Identify which cell holds the provided text, then report its (X, Y) central coordinate. 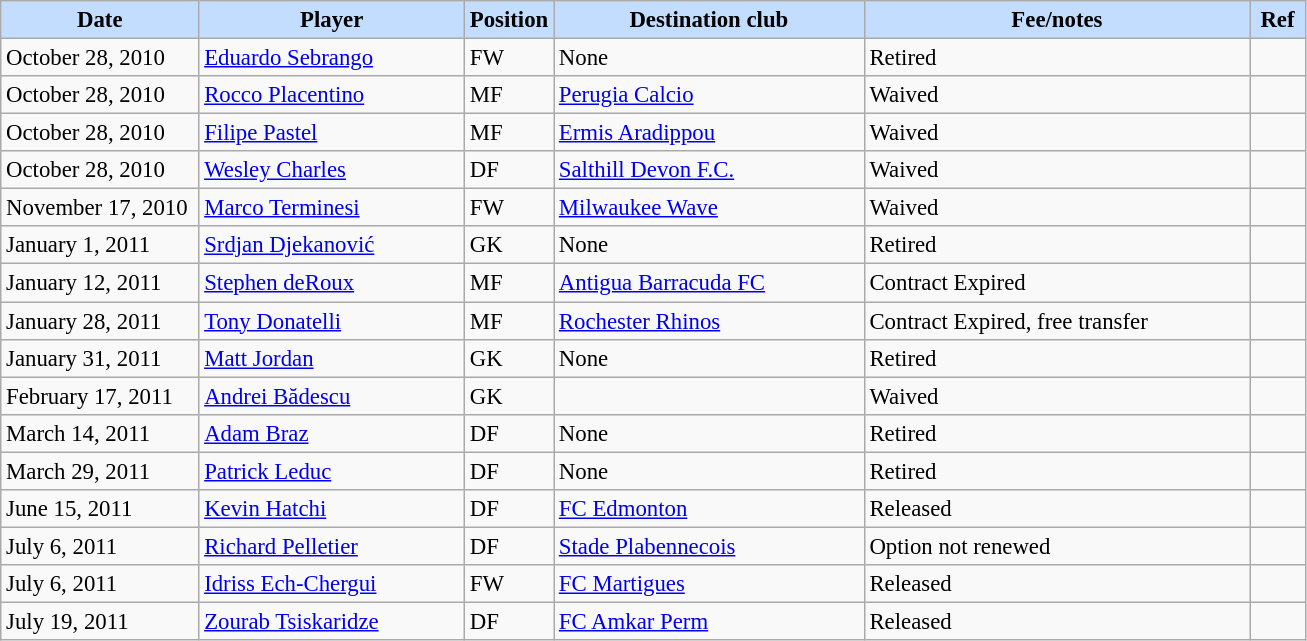
Fee/notes (1057, 20)
Idriss Ech-Chergui (332, 584)
Stade Plabennecois (710, 546)
Filipe Pastel (332, 133)
March 29, 2011 (100, 471)
Wesley Charles (332, 170)
January 28, 2011 (100, 321)
January 31, 2011 (100, 358)
Contract Expired (1057, 283)
January 12, 2011 (100, 283)
Rochester Rhinos (710, 321)
November 17, 2010 (100, 208)
FC Amkar Perm (710, 621)
July 19, 2011 (100, 621)
Option not renewed (1057, 546)
Ermis Aradippou (710, 133)
Kevin Hatchi (332, 509)
Salthill Devon F.C. (710, 170)
Ref (1278, 20)
Adam Braz (332, 433)
Antigua Barracuda FC (710, 283)
Eduardo Sebrango (332, 58)
Patrick Leduc (332, 471)
March 14, 2011 (100, 433)
FC Martigues (710, 584)
Tony Donatelli (332, 321)
Marco Terminesi (332, 208)
Milwaukee Wave (710, 208)
Stephen deRoux (332, 283)
February 17, 2011 (100, 396)
Player (332, 20)
Destination club (710, 20)
January 1, 2011 (100, 245)
Date (100, 20)
Richard Pelletier (332, 546)
Rocco Placentino (332, 95)
June 15, 2011 (100, 509)
Matt Jordan (332, 358)
Srdjan Djekanović (332, 245)
Andrei Bădescu (332, 396)
Position (508, 20)
Zourab Tsiskaridze (332, 621)
Contract Expired, free transfer (1057, 321)
FC Edmonton (710, 509)
Perugia Calcio (710, 95)
